Pinpoint the cell where the given text exists, returning its [X, Y] midpoint coordinate. 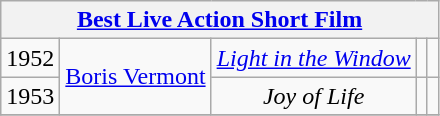
Boris Vermont [136, 77]
Best Live Action Short Film [220, 20]
1952 [30, 58]
Light in the Window [314, 58]
Joy of Life [314, 96]
1953 [30, 96]
